Capture the cell that displays the provided text and extract its [x, y] central coordinate. 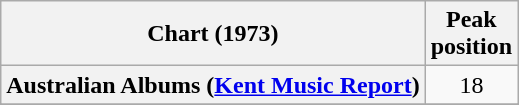
Chart (1973) [213, 34]
18 [471, 85]
Peakposition [471, 34]
Australian Albums (Kent Music Report) [213, 85]
